Determine the (X, Y) coordinate at the center of the cell enclosing the given text.  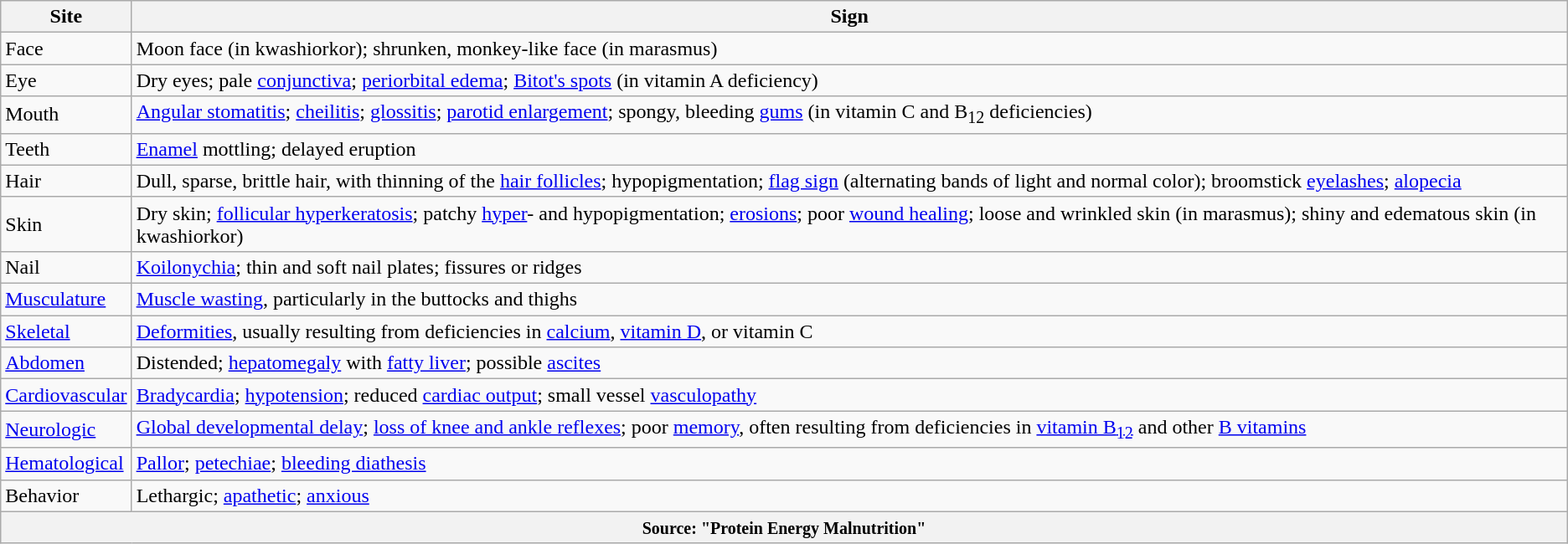
Skeletal (66, 331)
Koilonychia; thin and soft nail plates; fissures or ridges (849, 267)
Behavior (66, 495)
Source: "Protein Energy Malnutrition" (784, 527)
Teeth (66, 149)
Eye (66, 80)
Site (66, 17)
Sign (849, 17)
Enamel mottling; delayed eruption (849, 149)
Hair (66, 181)
Mouth (66, 115)
Global developmental delay; loss of knee and ankle reflexes; poor memory, often resulting from deficiencies in vitamin B12 and other B vitamins (849, 429)
Dry eyes; pale conjunctiva; periorbital edema; Bitot's spots (in vitamin A deficiency) (849, 80)
Hematological (66, 464)
Skin (66, 224)
Face (66, 49)
Moon face (in kwashiorkor); shrunken, monkey-like face (in marasmus) (849, 49)
Abdomen (66, 363)
Pallor; petechiae; bleeding diathesis (849, 464)
Distended; hepatomegaly with fatty liver; possible ascites (849, 363)
Cardiovascular (66, 395)
Deformities, usually resulting from deficiencies in calcium, vitamin D, or vitamin C (849, 331)
Neurologic (66, 429)
Lethargic; apathetic; anxious (849, 495)
Angular stomatitis; cheilitis; glossitis; parotid enlargement; spongy, bleeding gums (in vitamin C and B12 deficiencies) (849, 115)
Bradycardia; hypotension; reduced cardiac output; small vessel vasculopathy (849, 395)
Muscle wasting, particularly in the buttocks and thighs (849, 300)
Musculature (66, 300)
Nail (66, 267)
